Capture the cell that displays the provided text and extract its [X, Y] central coordinate. 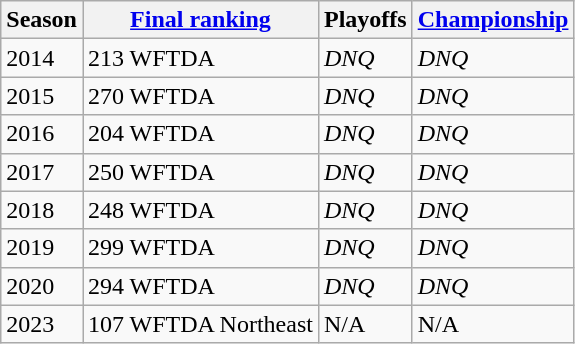
299 WFTDA [200, 248]
2016 [42, 134]
Championship [493, 20]
294 WFTDA [200, 286]
2023 [42, 324]
250 WFTDA [200, 172]
2019 [42, 248]
2020 [42, 286]
2014 [42, 58]
Playoffs [365, 20]
213 WFTDA [200, 58]
Final ranking [200, 20]
270 WFTDA [200, 96]
107 WFTDA Northeast [200, 324]
248 WFTDA [200, 210]
2018 [42, 210]
Season [42, 20]
2017 [42, 172]
2015 [42, 96]
204 WFTDA [200, 134]
